Find where the given text appears and provide that cell's center as [X, Y] coordinate. 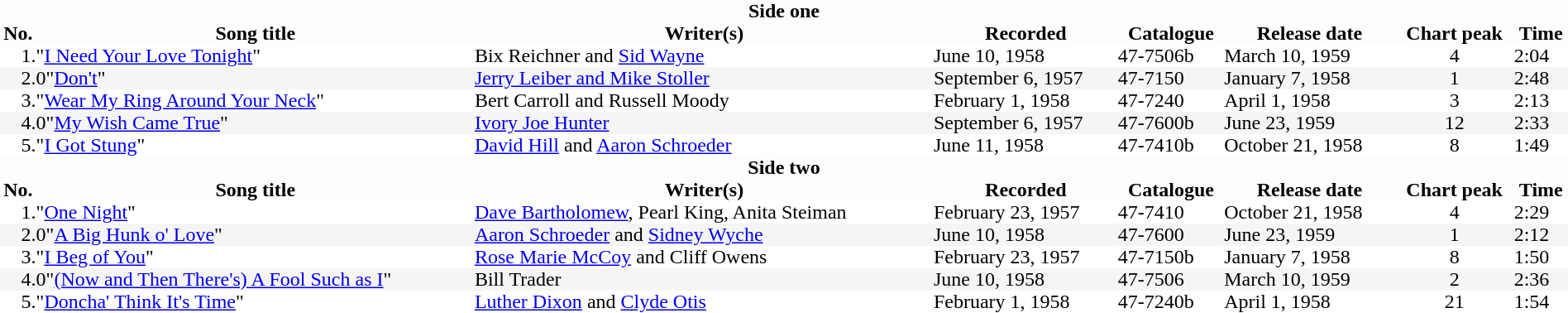
2:48 [1542, 78]
47-7506 [1171, 280]
47-7600b [1171, 123]
Dave Bartholomew, Pearl King, Anita Steiman [705, 212]
0"(Now and Then There's) A Fool Such as I" [256, 280]
2:04 [1542, 56]
0"My Wish Came True" [256, 123]
47-7240b [1171, 301]
1:54 [1542, 301]
"Doncha' Think It's Time" [256, 301]
47-7240 [1171, 101]
3 [1455, 101]
0"A Big Hunk o' Love" [256, 235]
Ivory Joe Hunter [705, 123]
2:36 [1542, 280]
"I Got Stung" [256, 146]
"Wear My Ring Around Your Neck" [256, 101]
Rose Marie McCoy and Cliff Owens [705, 257]
47-7150b [1171, 257]
2 [1455, 280]
Side two [784, 167]
47-7410b [1171, 146]
Bert Carroll and Russell Moody [705, 101]
David Hill and Aaron Schroeder [705, 146]
"I Beg of You" [256, 257]
Aaron Schroeder and Sidney Wyche [705, 235]
21 [1455, 301]
Bill Trader [705, 280]
2:12 [1542, 235]
1:49 [1542, 146]
Bix Reichner and Sid Wayne [705, 56]
Side one [784, 12]
47-7506b [1171, 56]
2:13 [1542, 101]
Luther Dixon and Clyde Otis [705, 301]
47-7600 [1171, 235]
Jerry Leiber and Mike Stoller [705, 78]
"One Night" [256, 212]
1:50 [1542, 257]
12 [1455, 123]
June 11, 1958 [1025, 146]
"I Need Your Love Tonight" [256, 56]
47-7150 [1171, 78]
2:29 [1542, 212]
0"Don't" [256, 78]
2:33 [1542, 123]
47-7410 [1171, 212]
